Detect which cell encompasses the target text, then output its (X, Y) center coordinate. 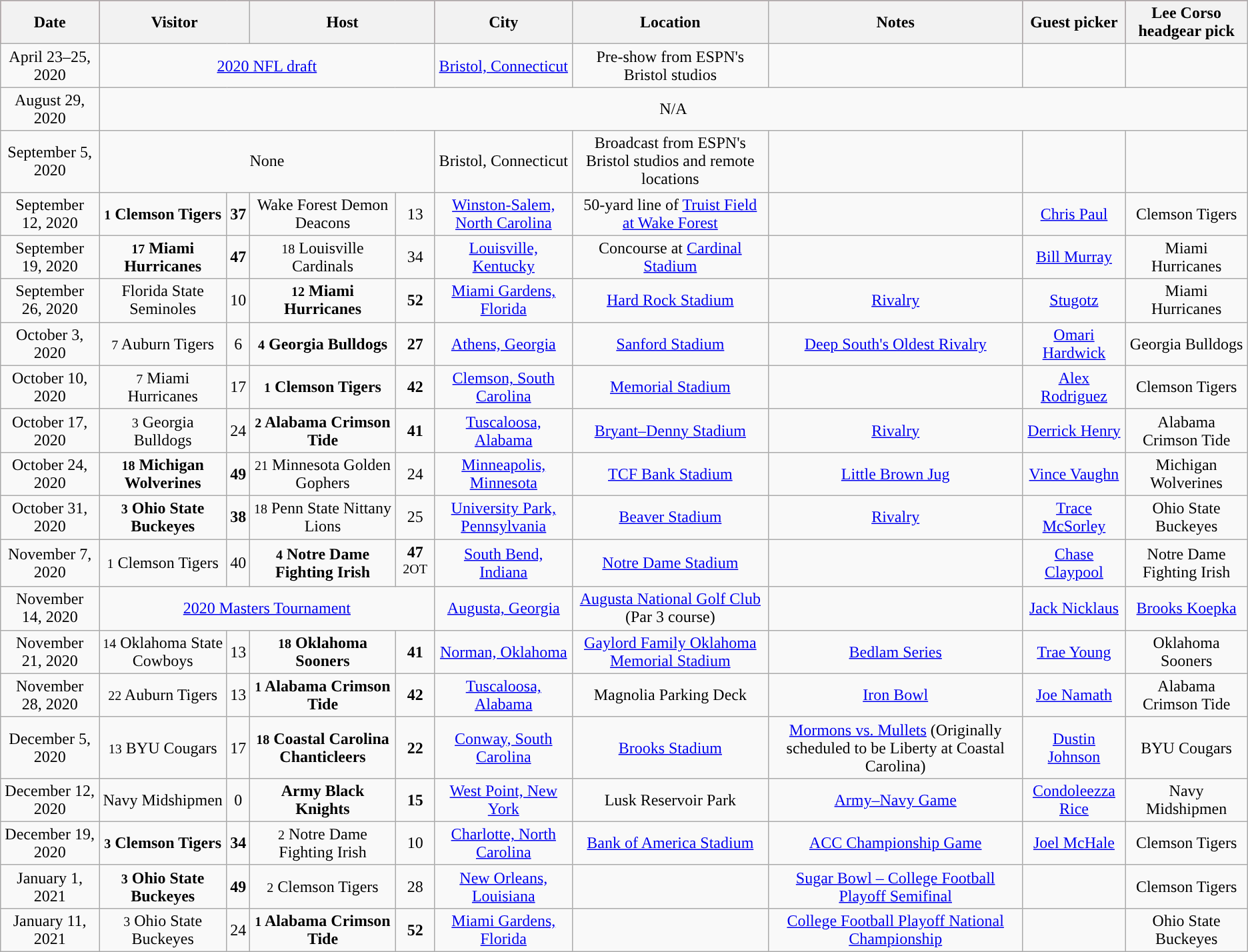
Deep South's Oldest Rivalry (895, 344)
City (503, 23)
December 12, 2020 (50, 800)
Georgia Bulldogs (1187, 344)
37 (239, 213)
Condoleezza Rice (1074, 800)
3 Clemson Tigers (163, 843)
21 Minnesota Golden Gophers (323, 473)
October 3, 2020 (50, 344)
Bank of America Stadium (670, 843)
October 17, 2020 (50, 431)
2020 Masters Tournament (267, 608)
18 Oklahoma Sooners (323, 652)
18 Michigan Wolverines (163, 473)
18 Louisville Cardinals (323, 257)
December 19, 2020 (50, 843)
Broadcast from ESPN's Bristol studios and remote locations (670, 161)
Visitor (175, 23)
0 (239, 800)
14 Oklahoma State Cowboys (163, 652)
Magnolia Parking Deck (670, 695)
November 21, 2020 (50, 652)
Pre-show from ESPN's Bristol studios (670, 65)
Host (343, 23)
Beaver Stadium (670, 517)
Dustin Johnson (1074, 747)
November 28, 2020 (50, 695)
Chris Paul (1074, 213)
47 2OT (415, 563)
13 BYU Cougars (163, 747)
Joel McHale (1074, 843)
September 19, 2020 (50, 257)
Bill Murray (1074, 257)
Sanford Stadium (670, 344)
University Park, Pennsylvania (503, 517)
Stugotz (1074, 300)
N/A (673, 109)
4 Georgia Bulldogs (323, 344)
Bryant–Denny Stadium (670, 431)
September 26, 2020 (50, 300)
November 7, 2020 (50, 563)
Trace McSorley (1074, 517)
December 5, 2020 (50, 747)
Augusta National Golf Club (Par 3 course) (670, 608)
Derrick Henry (1074, 431)
2 Notre Dame Fighting Irish (323, 843)
18 Penn State Nittany Lions (323, 517)
College Football Playoff National Championship (895, 929)
West Point, New York (503, 800)
7 Miami Hurricanes (163, 387)
Athens, Georgia (503, 344)
April 23–25, 2020 (50, 65)
3 Georgia Bulldogs (163, 431)
TCF Bank Stadium (670, 473)
Army Black Knights (323, 800)
47 (239, 257)
January 1, 2021 (50, 887)
Brooks Koepka (1187, 608)
September 12, 2020 (50, 213)
Conway, South Carolina (503, 747)
2020 NFL draft (267, 65)
15 (415, 800)
Trae Young (1074, 652)
Wake Forest Demon Deacons (323, 213)
November 14, 2020 (50, 608)
Concourse at Cardinal Stadium (670, 257)
October 10, 2020 (50, 387)
Little Brown Jug (895, 473)
Brooks Stadium (670, 747)
Notes (895, 23)
Omari Hardwick (1074, 344)
Notre Dame Stadium (670, 563)
12 Miami Hurricanes (323, 300)
Alex Rodriguez (1074, 387)
7 Auburn Tigers (163, 344)
Jack Nicklaus (1074, 608)
Lee Corso headgear pick (1187, 23)
Clemson, South Carolina (503, 387)
Oklahoma Sooners (1187, 652)
28 (415, 887)
Mormons vs. Mullets (Originally scheduled to be Liberty at Coastal Carolina) (895, 747)
October 24, 2020 (50, 473)
Lusk Reservoir Park (670, 800)
22 Auburn Tigers (163, 695)
ACC Championship Game (895, 843)
Minneapolis, Minnesota (503, 473)
Bedlam Series (895, 652)
Memorial Stadium (670, 387)
Sugar Bowl – College Football Playoff Semifinal (895, 887)
September 5, 2020 (50, 161)
Norman, Oklahoma (503, 652)
New Orleans, Louisiana (503, 887)
Iron Bowl (895, 695)
August 29, 2020 (50, 109)
2 Alabama Crimson Tide (323, 431)
Hard Rock Stadium (670, 300)
Michigan Wolverines (1187, 473)
17 Miami Hurricanes (163, 257)
2 Clemson Tigers (323, 887)
Joe Namath (1074, 695)
Location (670, 23)
October 31, 2020 (50, 517)
Army–Navy Game (895, 800)
Charlotte, North Carolina (503, 843)
Gaylord Family Oklahoma Memorial Stadium (670, 652)
4 Notre Dame Fighting Irish (323, 563)
22 (415, 747)
Guest picker (1074, 23)
South Bend, Indiana (503, 563)
6 (239, 344)
Florida State Seminoles (163, 300)
Augusta, Georgia (503, 608)
BYU Cougars (1187, 747)
38 (239, 517)
Vince Vaughn (1074, 473)
Chase Claypool (1074, 563)
18 Coastal Carolina Chanticleers (323, 747)
50-yard line of Truist Field at Wake Forest (670, 213)
January 11, 2021 (50, 929)
None (267, 161)
Winston-Salem, North Carolina (503, 213)
27 (415, 344)
40 (239, 563)
Date (50, 23)
Louisville, Kentucky (503, 257)
25 (415, 517)
Notre Dame Fighting Irish (1187, 563)
